Detect which cell encompasses the target text, then output its (x, y) center coordinate. 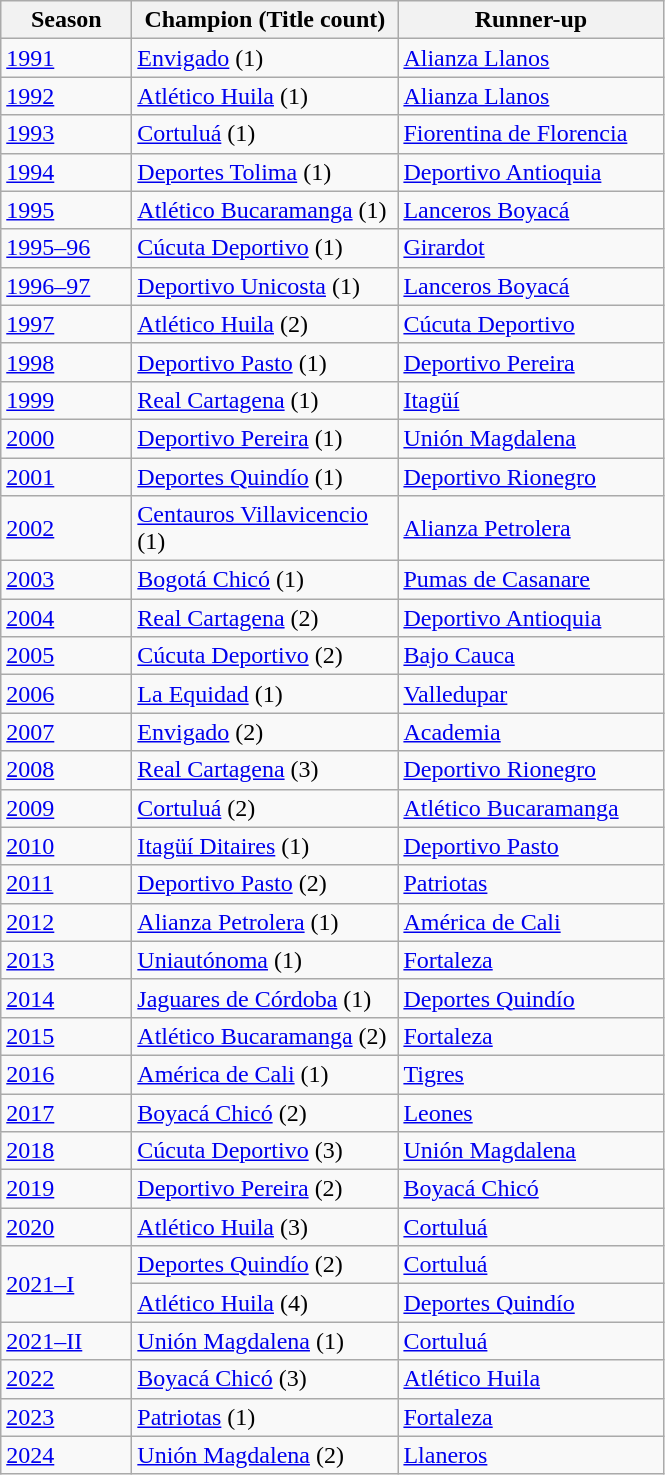
Pumas de Casanare (531, 580)
2015 (66, 1036)
1997 (66, 324)
1993 (66, 134)
Real Cartagena (1) (265, 400)
1996–97 (66, 286)
Real Cartagena (2) (265, 618)
2010 (66, 846)
2019 (66, 1189)
Alianza Petrolera (1) (265, 922)
Llaneros (531, 1455)
Cúcuta Deportivo (531, 324)
Boyacá Chicó (531, 1189)
Deportes Quindío (1) (265, 477)
Deportivo Pereira (2) (265, 1189)
Atlético Huila (531, 1379)
Bogotá Chicó (1) (265, 580)
Atlético Bucaramanga (531, 808)
2004 (66, 618)
Deportivo Pereira (531, 362)
Jaguares de Córdoba (1) (265, 998)
Boyacá Chicó (3) (265, 1379)
2007 (66, 732)
Cúcuta Deportivo (1) (265, 248)
2024 (66, 1455)
Itagüí Ditaires (1) (265, 846)
Runner-up (531, 20)
Deportivo Pasto (1) (265, 362)
Unión Magdalena (1) (265, 1341)
Envigado (1) (265, 58)
Envigado (2) (265, 732)
Girardot (531, 248)
Valledupar (531, 694)
2012 (66, 922)
2020 (66, 1227)
Centauros Villavicencio (1) (265, 528)
Bajo Cauca (531, 656)
2014 (66, 998)
1991 (66, 58)
Atlético Huila (2) (265, 324)
1995–96 (66, 248)
Atlético Huila (3) (265, 1227)
2003 (66, 580)
2011 (66, 884)
2023 (66, 1417)
1998 (66, 362)
2001 (66, 477)
América de Cali (1) (265, 1074)
2005 (66, 656)
Champion (Title count) (265, 20)
Patriotas (531, 884)
Cúcuta Deportivo (3) (265, 1151)
Cúcuta Deportivo (2) (265, 656)
1999 (66, 400)
Deportivo Pasto (531, 846)
Cortuluá (1) (265, 134)
Deportes Quindío (2) (265, 1265)
2002 (66, 528)
Deportes Tolima (1) (265, 172)
2006 (66, 694)
Deportivo Unicosta (1) (265, 286)
Fiorentina de Florencia (531, 134)
Deportivo Pasto (2) (265, 884)
1995 (66, 210)
Atlético Huila (1) (265, 96)
1994 (66, 172)
Alianza Petrolera (531, 528)
Atlético Bucaramanga (1) (265, 210)
2008 (66, 770)
América de Cali (531, 922)
2016 (66, 1074)
Real Cartagena (3) (265, 770)
Atlético Bucaramanga (2) (265, 1036)
Season (66, 20)
2017 (66, 1113)
2018 (66, 1151)
Academia (531, 732)
1992 (66, 96)
2022 (66, 1379)
Atlético Huila (4) (265, 1303)
Uniautónoma (1) (265, 960)
2021–I (66, 1284)
Unión Magdalena (2) (265, 1455)
Deportivo Pereira (1) (265, 438)
2000 (66, 438)
Cortuluá (2) (265, 808)
Patriotas (1) (265, 1417)
2021–II (66, 1341)
Leones (531, 1113)
La Equidad (1) (265, 694)
Itagüí (531, 400)
2009 (66, 808)
Boyacá Chicó (2) (265, 1113)
Tigres (531, 1074)
2013 (66, 960)
